For the text-containing cell, return its midpoint in [x, y] coordinate format. 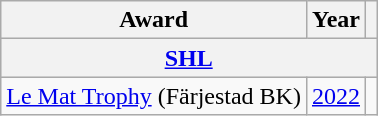
Year [336, 20]
2022 [336, 96]
SHL [189, 58]
Award [154, 20]
Le Mat Trophy (Färjestad BK) [154, 96]
